Pinpoint the cell where the given text exists, returning its [X, Y] midpoint coordinate. 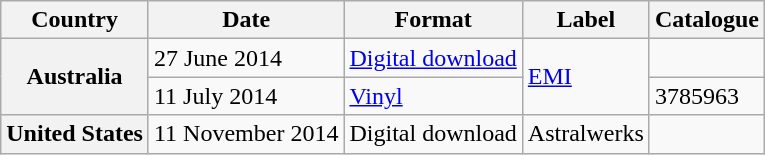
Country [75, 20]
Vinyl [433, 96]
Catalogue [706, 20]
Date [246, 20]
Australia [75, 77]
Format [433, 20]
11 November 2014 [246, 134]
Astralwerks [586, 134]
27 June 2014 [246, 58]
EMI [586, 77]
3785963 [706, 96]
Label [586, 20]
United States [75, 134]
11 July 2014 [246, 96]
